From the cell containing the given text, extract its center point as (X, Y) coordinate. 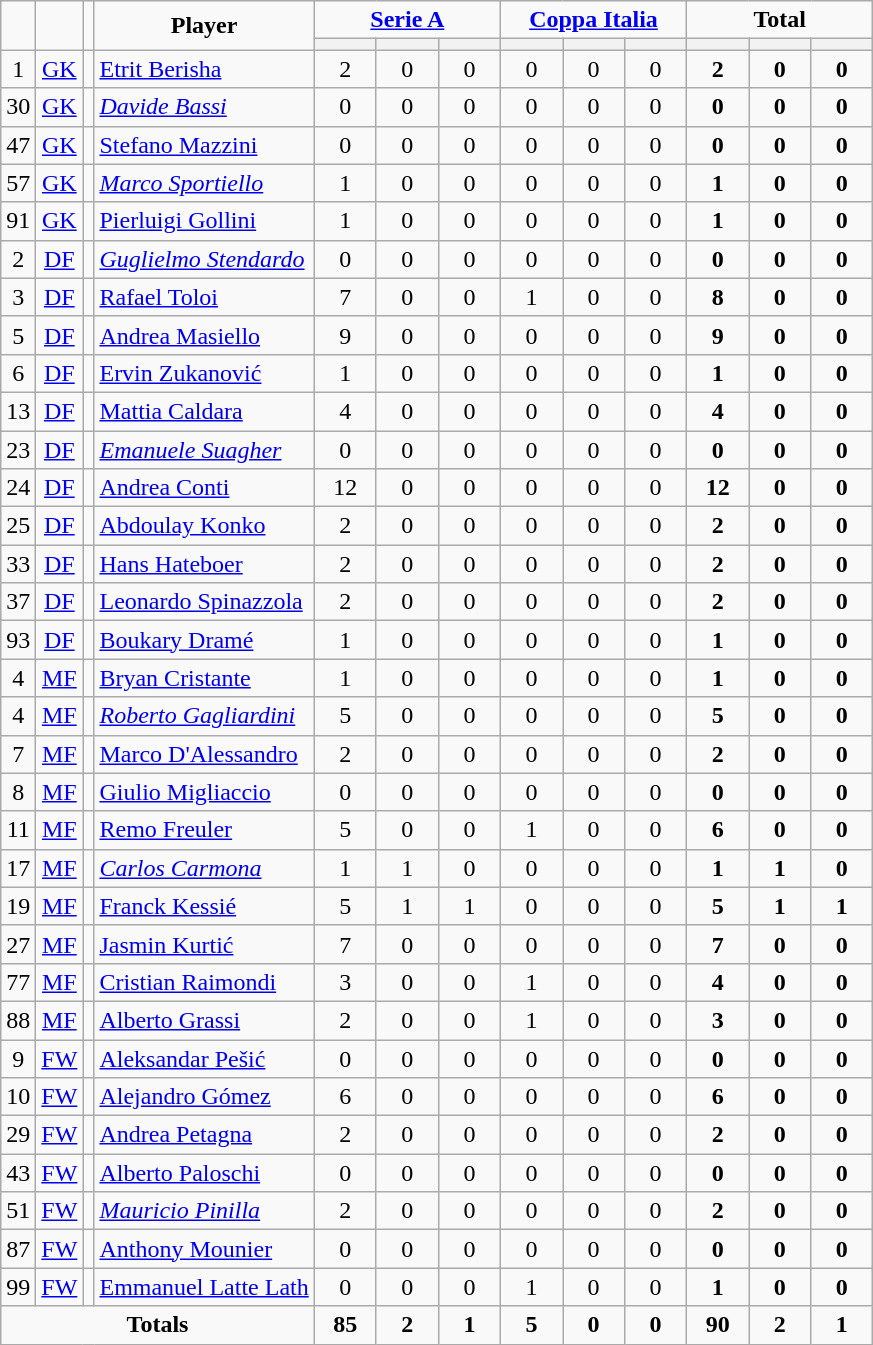
27 (18, 944)
25 (18, 526)
51 (18, 1211)
Boukary Dramé (204, 640)
Mattia Caldara (204, 411)
37 (18, 602)
85 (345, 1325)
99 (18, 1287)
Ervin Zukanović (204, 373)
33 (18, 564)
Bryan Cristante (204, 678)
Anthony Mounier (204, 1249)
Giulio Migliaccio (204, 792)
91 (18, 221)
Franck Kessié (204, 906)
Andrea Masiello (204, 335)
Hans Hateboer (204, 564)
Coppa Italia (593, 20)
23 (18, 449)
57 (18, 183)
Serie A (407, 20)
29 (18, 1135)
43 (18, 1173)
Etrit Berisha (204, 69)
Total (780, 20)
30 (18, 107)
Aleksandar Pešić (204, 1059)
47 (18, 145)
Pierluigi Gollini (204, 221)
Marco D'Alessandro (204, 754)
Alejandro Gómez (204, 1097)
Rafael Toloi (204, 297)
Davide Bassi (204, 107)
Player (204, 26)
Abdoulay Konko (204, 526)
Alberto Grassi (204, 1020)
19 (18, 906)
77 (18, 982)
Emmanuel Latte Lath (204, 1287)
Mauricio Pinilla (204, 1211)
10 (18, 1097)
Emanuele Suagher (204, 449)
Totals (158, 1325)
24 (18, 488)
Guglielmo Stendardo (204, 259)
17 (18, 868)
Remo Freuler (204, 830)
Alberto Paloschi (204, 1173)
93 (18, 640)
13 (18, 411)
Roberto Gagliardini (204, 716)
90 (718, 1325)
Carlos Carmona (204, 868)
11 (18, 830)
Leonardo Spinazzola (204, 602)
Cristian Raimondi (204, 982)
88 (18, 1020)
Stefano Mazzini (204, 145)
Andrea Conti (204, 488)
Andrea Petagna (204, 1135)
Marco Sportiello (204, 183)
87 (18, 1249)
Jasmin Kurtić (204, 944)
